Provide the [X, Y] coordinate of the cell's center where the given text is located.  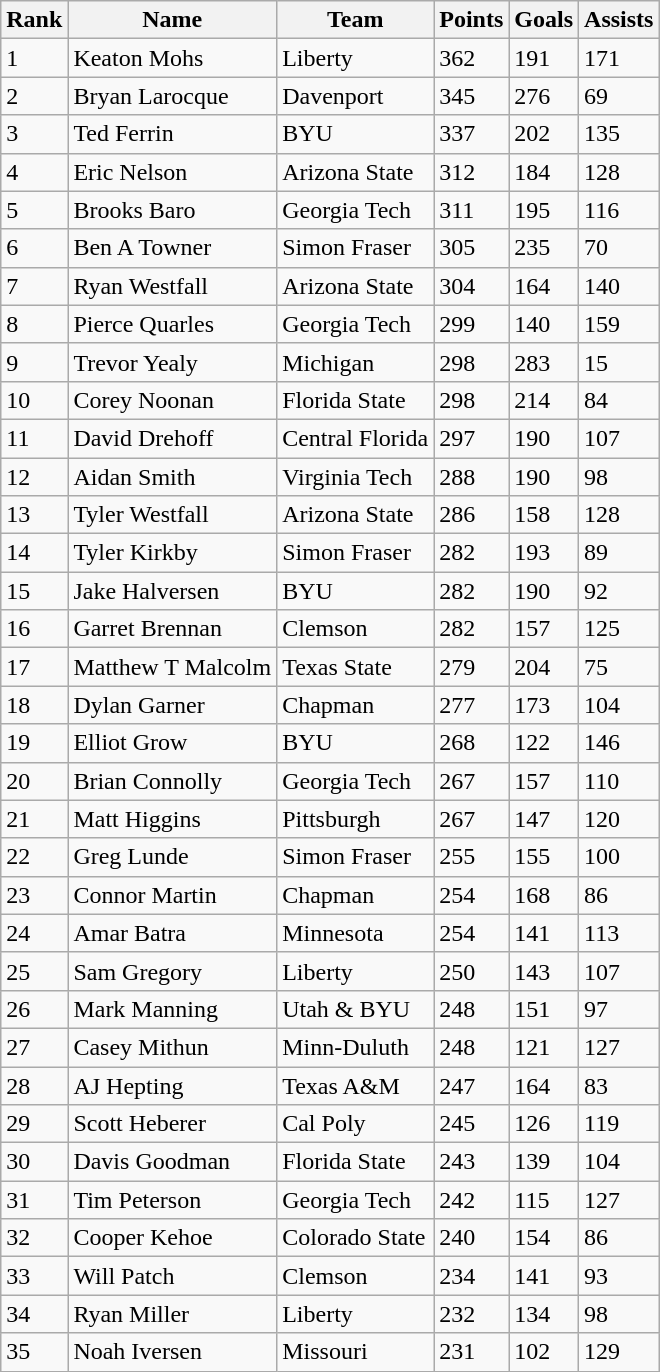
70 [619, 248]
Casey Mithun [172, 1047]
Brooks Baro [172, 210]
93 [619, 1276]
119 [619, 1124]
234 [472, 1276]
Virginia Tech [356, 477]
143 [544, 971]
305 [472, 248]
34 [34, 1314]
245 [472, 1124]
Will Patch [172, 1276]
116 [619, 210]
26 [34, 1009]
25 [34, 971]
Garret Brennan [172, 629]
154 [544, 1238]
AJ Hepting [172, 1085]
247 [472, 1085]
Dylan Garner [172, 705]
151 [544, 1009]
146 [619, 743]
10 [34, 400]
184 [544, 172]
Utah & BYU [356, 1009]
139 [544, 1162]
268 [472, 743]
Davis Goodman [172, 1162]
243 [472, 1162]
250 [472, 971]
115 [544, 1200]
121 [544, 1047]
14 [34, 553]
75 [619, 667]
147 [544, 819]
204 [544, 667]
191 [544, 58]
277 [472, 705]
337 [472, 134]
Matthew T Malcolm [172, 667]
297 [472, 438]
7 [34, 286]
9 [34, 362]
83 [619, 1085]
214 [544, 400]
168 [544, 895]
33 [34, 1276]
6 [34, 248]
Pittsburgh [356, 819]
312 [472, 172]
12 [34, 477]
299 [472, 324]
28 [34, 1085]
2 [34, 96]
Colorado State [356, 1238]
22 [34, 857]
134 [544, 1314]
304 [472, 286]
Greg Lunde [172, 857]
288 [472, 477]
235 [544, 248]
231 [472, 1352]
8 [34, 324]
69 [619, 96]
4 [34, 172]
18 [34, 705]
Points [472, 20]
242 [472, 1200]
110 [619, 781]
Eric Nelson [172, 172]
Davenport [356, 96]
11 [34, 438]
32 [34, 1238]
232 [472, 1314]
158 [544, 515]
362 [472, 58]
Elliot Grow [172, 743]
23 [34, 895]
155 [544, 857]
173 [544, 705]
Trevor Yealy [172, 362]
Rank [34, 20]
286 [472, 515]
202 [544, 134]
Cal Poly [356, 1124]
283 [544, 362]
Mark Manning [172, 1009]
Ted Ferrin [172, 134]
Name [172, 20]
Texas A&M [356, 1085]
Goals [544, 20]
135 [619, 134]
Keaton Mohs [172, 58]
345 [472, 96]
Team [356, 20]
311 [472, 210]
Matt Higgins [172, 819]
Ryan Miller [172, 1314]
84 [619, 400]
5 [34, 210]
Sam Gregory [172, 971]
Minn-Duluth [356, 1047]
19 [34, 743]
92 [619, 591]
13 [34, 515]
35 [34, 1352]
Tyler Kirkby [172, 553]
31 [34, 1200]
240 [472, 1238]
20 [34, 781]
195 [544, 210]
113 [619, 933]
Central Florida [356, 438]
Brian Connolly [172, 781]
Corey Noonan [172, 400]
17 [34, 667]
27 [34, 1047]
125 [619, 629]
279 [472, 667]
30 [34, 1162]
129 [619, 1352]
Amar Batra [172, 933]
126 [544, 1124]
159 [619, 324]
Aidan Smith [172, 477]
1 [34, 58]
Tim Peterson [172, 1200]
Connor Martin [172, 895]
Texas State [356, 667]
97 [619, 1009]
122 [544, 743]
120 [619, 819]
Minnesota [356, 933]
Ryan Westfall [172, 286]
Cooper Kehoe [172, 1238]
102 [544, 1352]
Bryan Larocque [172, 96]
Scott Heberer [172, 1124]
171 [619, 58]
276 [544, 96]
Assists [619, 20]
89 [619, 553]
Tyler Westfall [172, 515]
21 [34, 819]
255 [472, 857]
29 [34, 1124]
Jake Halversen [172, 591]
Missouri [356, 1352]
Pierce Quarles [172, 324]
16 [34, 629]
3 [34, 134]
Michigan [356, 362]
Ben A Towner [172, 248]
David Drehoff [172, 438]
24 [34, 933]
193 [544, 553]
100 [619, 857]
Noah Iversen [172, 1352]
